Provide the [X, Y] coordinate of the cell's center where the given text is located.  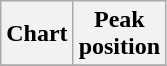
Peakposition [119, 34]
Chart [37, 34]
